Locate the cell with the specified text and output its [x, y] center coordinate. 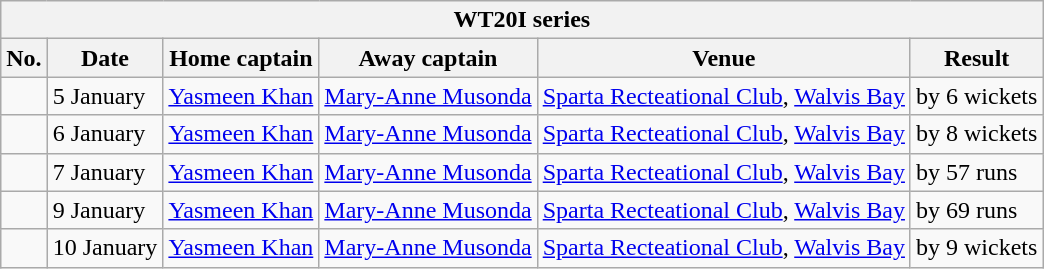
Date [105, 58]
Away captain [428, 58]
7 January [105, 172]
10 January [105, 248]
by 57 runs [976, 172]
WT20I series [522, 20]
Home captain [241, 58]
by 9 wickets [976, 248]
5 January [105, 96]
by 6 wickets [976, 96]
9 January [105, 210]
by 69 runs [976, 210]
by 8 wickets [976, 134]
6 January [105, 134]
Venue [724, 58]
No. [24, 58]
Result [976, 58]
